Capture the cell that displays the provided text and extract its [x, y] central coordinate. 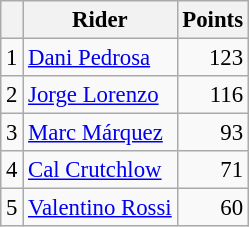
93 [212, 133]
4 [12, 170]
2 [12, 95]
3 [12, 133]
Points [212, 20]
Rider [100, 20]
60 [212, 208]
Valentino Rossi [100, 208]
116 [212, 95]
71 [212, 170]
Marc Márquez [100, 133]
1 [12, 58]
Jorge Lorenzo [100, 95]
123 [212, 58]
5 [12, 208]
Dani Pedrosa [100, 58]
Cal Crutchlow [100, 170]
